From the cell containing the given text, extract its center point as [X, Y] coordinate. 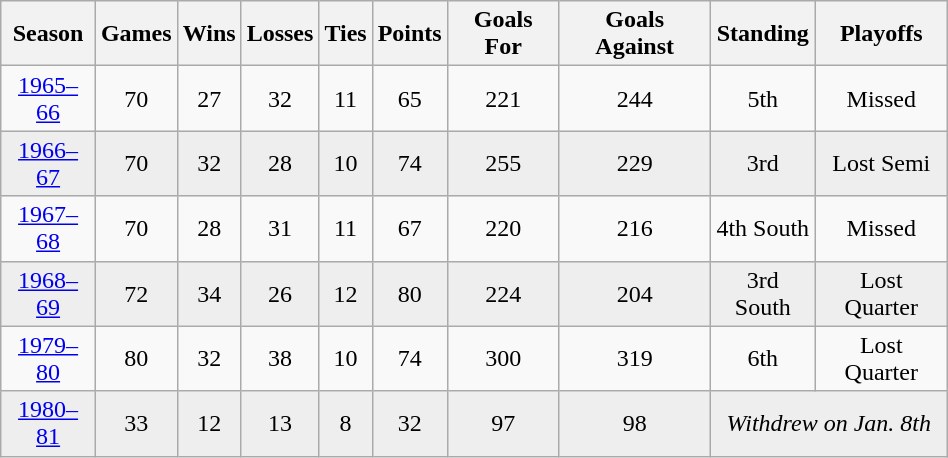
1980–81 [48, 424]
67 [410, 228]
319 [634, 358]
Withdrew on Jan. 8th [828, 424]
Goals For [503, 34]
224 [503, 294]
221 [503, 98]
31 [280, 228]
Lost Semi [881, 164]
13 [280, 424]
Points [410, 34]
34 [209, 294]
255 [503, 164]
1966–67 [48, 164]
8 [346, 424]
3rd [762, 164]
26 [280, 294]
4th South [762, 228]
1965–66 [48, 98]
Losses [280, 34]
1979–80 [48, 358]
1967–68 [48, 228]
Ties [346, 34]
216 [634, 228]
1968–69 [48, 294]
Goals Against [634, 34]
Wins [209, 34]
72 [136, 294]
3rd South [762, 294]
300 [503, 358]
Season [48, 34]
27 [209, 98]
38 [280, 358]
Playoffs [881, 34]
97 [503, 424]
98 [634, 424]
Games [136, 34]
204 [634, 294]
Standing [762, 34]
244 [634, 98]
5th [762, 98]
229 [634, 164]
6th [762, 358]
33 [136, 424]
220 [503, 228]
65 [410, 98]
